Return [X, Y] of the center of cell containing provided text 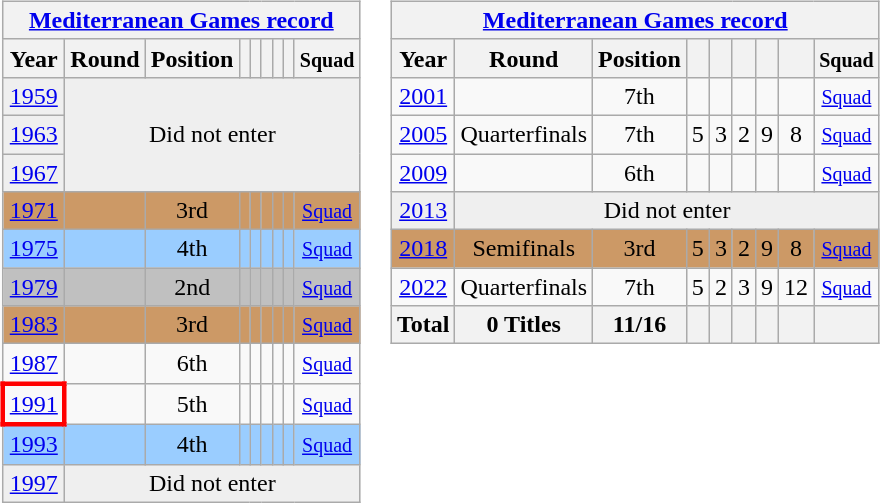
2nd [192, 287]
1975 [34, 249]
1993 [34, 444]
1959 [34, 96]
2001 [423, 96]
Semifinals [524, 249]
2005 [423, 134]
5th [192, 404]
1971 [34, 211]
0 Titles [524, 325]
1997 [34, 483]
1967 [34, 173]
2018 [423, 249]
1987 [34, 364]
Total [423, 325]
1963 [34, 134]
2013 [423, 211]
2022 [423, 287]
11/16 [640, 325]
1983 [34, 325]
1979 [34, 287]
12 [796, 287]
2009 [423, 173]
1991 [34, 404]
